Capture the cell that displays the provided text and extract its (x, y) central coordinate. 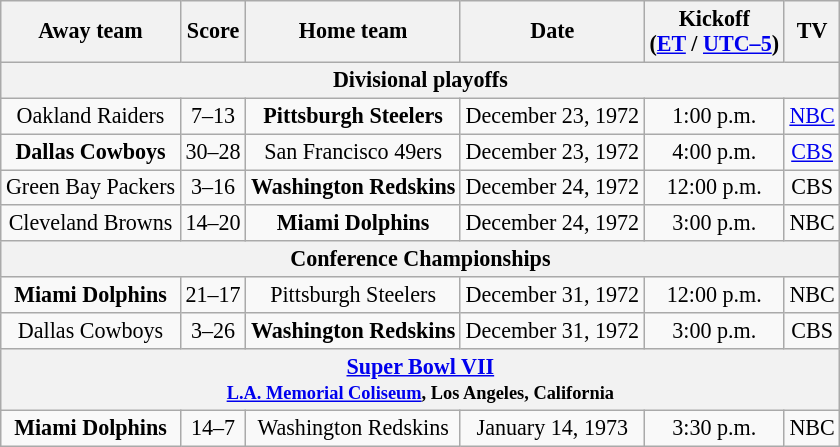
1:00 p.m. (714, 116)
3:30 p.m. (714, 428)
Score (213, 30)
Cleveland Browns (91, 223)
30–28 (213, 151)
Away team (91, 30)
Home team (354, 30)
21–17 (213, 295)
Date (552, 30)
Kickoff(ET / UTC–5) (714, 30)
Super Bowl VIIL.A. Memorial Coliseum, Los Angeles, California (420, 378)
4:00 p.m. (714, 151)
7–13 (213, 116)
Green Bay Packers (91, 187)
14–7 (213, 428)
Conference Championships (420, 259)
3–26 (213, 330)
14–20 (213, 223)
January 14, 1973 (552, 428)
Oakland Raiders (91, 116)
San Francisco 49ers (354, 151)
Divisional playoffs (420, 80)
TV (812, 30)
3–16 (213, 187)
